Return the [X, Y] coordinate for the center point of the cell that contains the specified text.  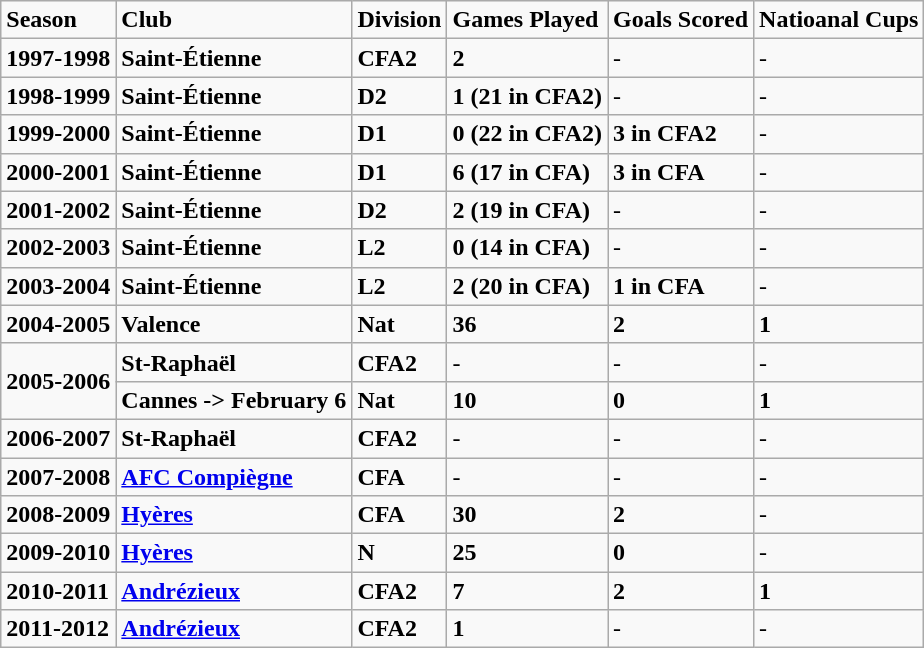
2000-2001 [58, 172]
2007-2008 [58, 477]
2001-2002 [58, 210]
2006-2007 [58, 438]
Games Played [528, 20]
AFC Compiègne [234, 477]
30 [528, 515]
1997-1998 [58, 58]
Valence [234, 324]
10 [528, 400]
1998-1999 [58, 96]
Season [58, 20]
Goals Scored [681, 20]
6 (17 in CFA) [528, 172]
2008-2009 [58, 515]
3 in CFA2 [681, 134]
1 (21 in CFA2) [528, 96]
1999-2000 [58, 134]
0 (14 in CFA) [528, 248]
7 [528, 591]
2009-2010 [58, 553]
Natioanal Cups [839, 20]
2 (20 in CFA) [528, 286]
2 (19 in CFA) [528, 210]
2004-2005 [58, 324]
36 [528, 324]
3 in CFA [681, 172]
Cannes -> February 6 [234, 400]
25 [528, 553]
2002-2003 [58, 248]
2003-2004 [58, 286]
2005-2006 [58, 381]
2010-2011 [58, 591]
2011-2012 [58, 629]
0 (22 in CFA2) [528, 134]
Division [400, 20]
1 in CFA [681, 286]
Club [234, 20]
N [400, 553]
